Extract the [x, y] coordinate from the center of the cell holding the provided text.  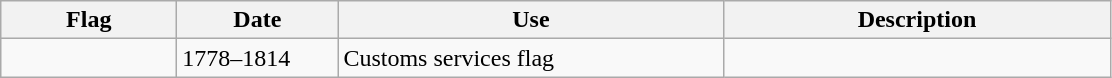
Date [258, 20]
1778–1814 [258, 58]
Description [917, 20]
Flag [89, 20]
Use [531, 20]
Customs services flag [531, 58]
